From the cell containing the given text, extract its center point as (x, y) coordinate. 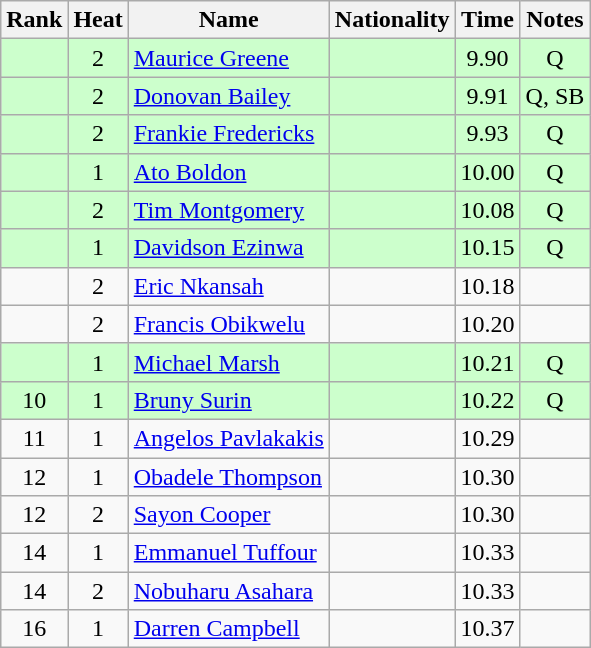
10.08 (488, 210)
Francis Obikwelu (228, 324)
Donovan Bailey (228, 96)
11 (34, 438)
Eric Nkansah (228, 286)
10.18 (488, 286)
Nationality (392, 20)
Q, SB (555, 96)
9.90 (488, 58)
Sayon Cooper (228, 515)
10.15 (488, 248)
Obadele Thompson (228, 477)
10.20 (488, 324)
Rank (34, 20)
Ato Boldon (228, 172)
Maurice Greene (228, 58)
10.29 (488, 438)
9.93 (488, 134)
Angelos Pavlakakis (228, 438)
Heat (98, 20)
10.22 (488, 400)
Tim Montgomery (228, 210)
Frankie Fredericks (228, 134)
10.37 (488, 629)
Emmanuel Tuffour (228, 553)
Bruny Surin (228, 400)
9.91 (488, 96)
10 (34, 400)
16 (34, 629)
Nobuharu Asahara (228, 591)
10.00 (488, 172)
Time (488, 20)
Notes (555, 20)
Darren Campbell (228, 629)
Davidson Ezinwa (228, 248)
10.21 (488, 362)
Michael Marsh (228, 362)
Name (228, 20)
